Find where the given text appears and provide that cell's center as (x, y) coordinate. 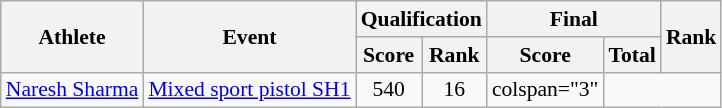
Mixed sport pistol SH1 (249, 90)
540 (389, 90)
Total (632, 55)
Final (574, 19)
Athlete (72, 36)
Naresh Sharma (72, 90)
Event (249, 36)
Qualification (422, 19)
16 (454, 90)
colspan="3" (546, 90)
